Find where the given text appears and provide that cell's center as (x, y) coordinate. 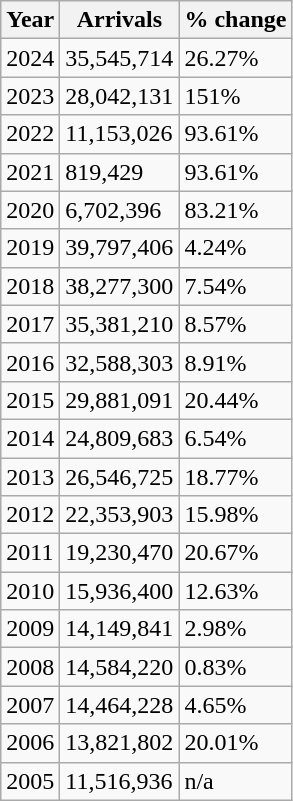
2018 (30, 286)
20.67% (236, 553)
Year (30, 20)
819,429 (120, 172)
2022 (30, 134)
28,042,131 (120, 96)
2024 (30, 58)
0.83% (236, 667)
151% (236, 96)
6.54% (236, 438)
39,797,406 (120, 248)
26,546,725 (120, 477)
11,516,936 (120, 781)
19,230,470 (120, 553)
20.01% (236, 743)
35,381,210 (120, 324)
Arrivals (120, 20)
7.54% (236, 286)
2012 (30, 515)
32,588,303 (120, 362)
2009 (30, 629)
6,702,396 (120, 210)
18.77% (236, 477)
2007 (30, 705)
8.57% (236, 324)
4.24% (236, 248)
24,809,683 (120, 438)
2020 (30, 210)
20.44% (236, 400)
2021 (30, 172)
2011 (30, 553)
11,153,026 (120, 134)
2005 (30, 781)
2.98% (236, 629)
8.91% (236, 362)
14,584,220 (120, 667)
22,353,903 (120, 515)
26.27% (236, 58)
15.98% (236, 515)
2019 (30, 248)
13,821,802 (120, 743)
14,149,841 (120, 629)
15,936,400 (120, 591)
14,464,228 (120, 705)
2016 (30, 362)
2008 (30, 667)
2013 (30, 477)
2017 (30, 324)
2015 (30, 400)
29,881,091 (120, 400)
2023 (30, 96)
35,545,714 (120, 58)
38,277,300 (120, 286)
% change (236, 20)
83.21% (236, 210)
2014 (30, 438)
12.63% (236, 591)
2010 (30, 591)
2006 (30, 743)
n/a (236, 781)
4.65% (236, 705)
